Output the [X, Y] coordinate of the center of the cell containing the given text.  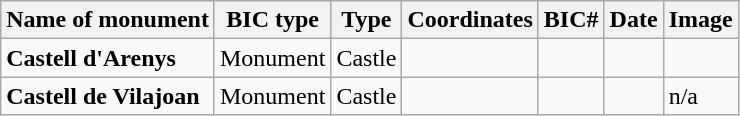
Castell d'Arenys [108, 58]
BIC type [272, 20]
Coordinates [470, 20]
Castell de Vilajoan [108, 96]
BIC# [571, 20]
n/a [700, 96]
Image [700, 20]
Name of monument [108, 20]
Date [634, 20]
Type [366, 20]
